From the cell containing the given text, extract its center point as (X, Y) coordinate. 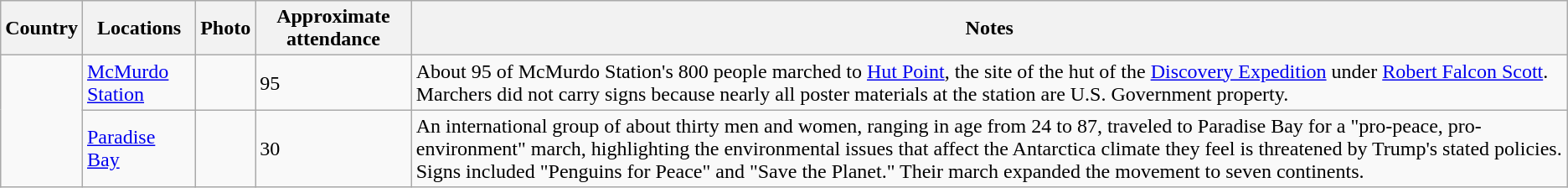
Notes (989, 29)
30 (333, 149)
McMurdo Station (139, 82)
95 (333, 82)
Approximate attendance (333, 29)
Photo (226, 29)
Country (42, 29)
Locations (139, 29)
Paradise Bay (139, 149)
